Search for the cell housing the specified text and yield its (X, Y) center coordinate. 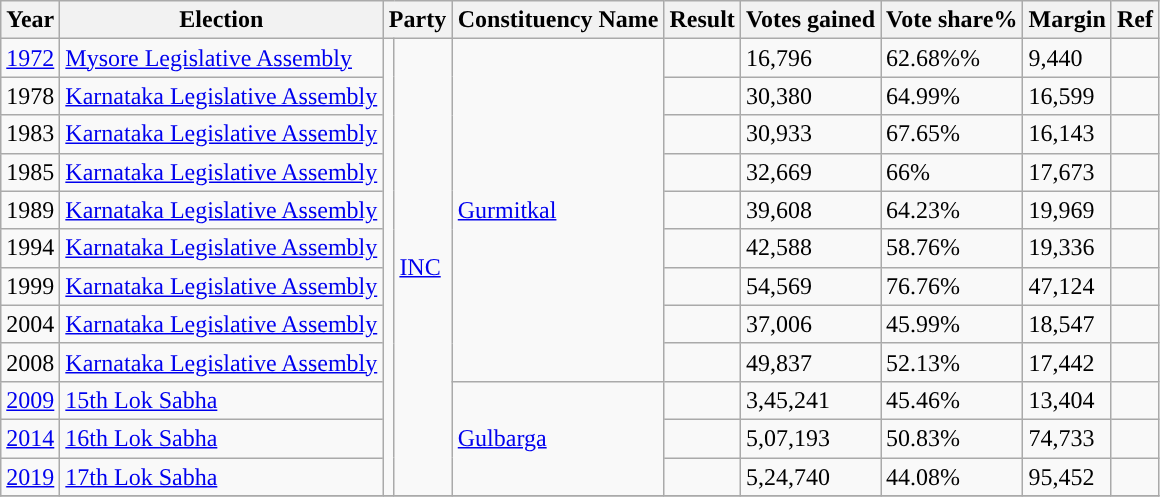
66% (952, 172)
64.23% (952, 210)
5,24,740 (810, 477)
2004 (30, 324)
67.65% (952, 134)
Votes gained (810, 20)
17,673 (1067, 172)
44.08% (952, 477)
Margin (1067, 20)
1983 (30, 134)
Vote share% (952, 20)
Year (30, 20)
58.76% (952, 248)
18,547 (1067, 324)
Mysore Legislative Assembly (222, 58)
19,969 (1067, 210)
16,143 (1067, 134)
Result (702, 20)
16th Lok Sabha (222, 438)
54,569 (810, 286)
1972 (30, 58)
16,796 (810, 58)
Constituency Name (558, 20)
9,440 (1067, 58)
2009 (30, 400)
2014 (30, 438)
16,599 (1067, 96)
64.99% (952, 96)
3,45,241 (810, 400)
30,380 (810, 96)
Party (418, 20)
1978 (30, 96)
INC (423, 268)
1999 (30, 286)
30,933 (810, 134)
47,124 (1067, 286)
52.13% (952, 362)
95,452 (1067, 477)
1985 (30, 172)
42,588 (810, 248)
45.99% (952, 324)
19,336 (1067, 248)
5,07,193 (810, 438)
37,006 (810, 324)
Ref (1134, 20)
74,733 (1067, 438)
62.68%% (952, 58)
13,404 (1067, 400)
Election (222, 20)
15th Lok Sabha (222, 400)
Gulbarga (558, 438)
17th Lok Sabha (222, 477)
32,669 (810, 172)
39,608 (810, 210)
49,837 (810, 362)
76.76% (952, 286)
2008 (30, 362)
Gurmitkal (558, 210)
1989 (30, 210)
1994 (30, 248)
17,442 (1067, 362)
50.83% (952, 438)
45.46% (952, 400)
2019 (30, 477)
